Pinpoint the cell where the given text exists, returning its [x, y] midpoint coordinate. 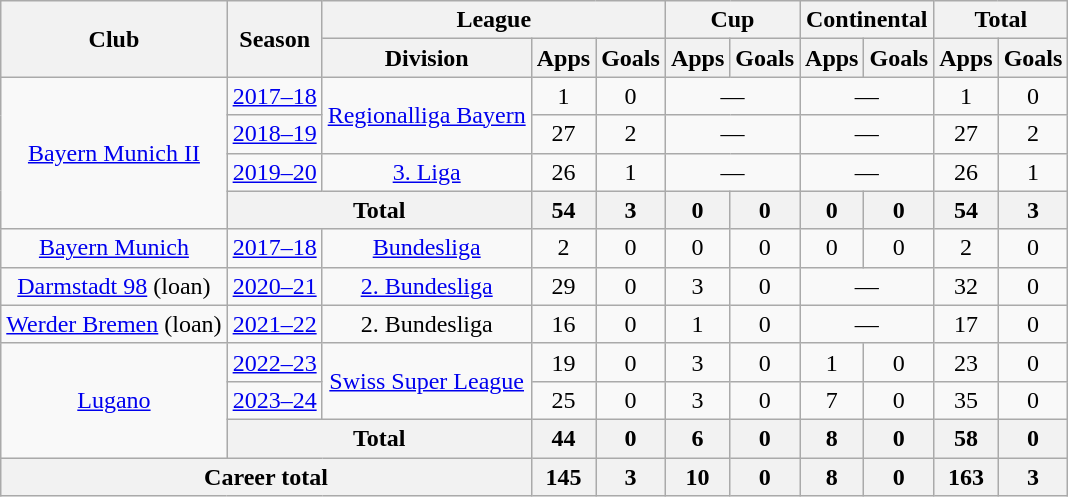
6 [697, 438]
League [494, 20]
2022–23 [274, 362]
2021–22 [274, 324]
16 [563, 324]
35 [966, 400]
44 [563, 438]
2018–19 [274, 134]
Darmstadt 98 (loan) [114, 286]
Club [114, 39]
Bayern Munich II [114, 153]
Continental [867, 20]
Division [426, 58]
29 [563, 286]
7 [832, 400]
Career total [266, 477]
32 [966, 286]
Swiss Super League [426, 381]
Season [274, 39]
2020–21 [274, 286]
Regionalliga Bayern [426, 115]
19 [563, 362]
Bayern Munich [114, 248]
Bundesliga [426, 248]
2023–24 [274, 400]
58 [966, 438]
10 [697, 477]
145 [563, 477]
23 [966, 362]
17 [966, 324]
25 [563, 400]
3. Liga [426, 172]
Lugano [114, 400]
Cup [732, 20]
Werder Bremen (loan) [114, 324]
2019–20 [274, 172]
163 [966, 477]
